Return [X, Y] of the center of cell containing provided text 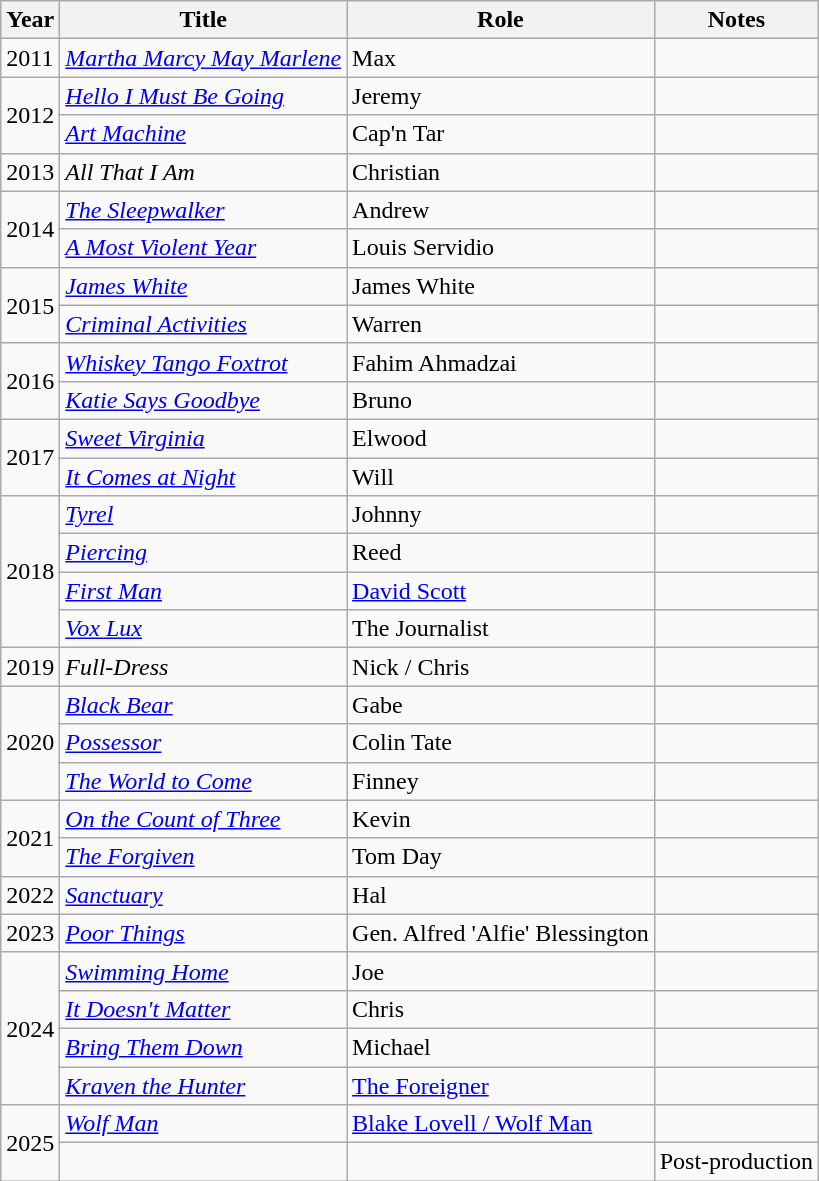
Kraven the Hunter [204, 1085]
2019 [30, 667]
Colin Tate [501, 743]
Possessor [204, 743]
Jeremy [501, 96]
2018 [30, 572]
The Foreigner [501, 1085]
All That I Am [204, 172]
2022 [30, 895]
Swimming Home [204, 971]
It Comes at Night [204, 477]
Poor Things [204, 933]
2011 [30, 58]
2020 [30, 743]
2024 [30, 1028]
Year [30, 20]
Kevin [501, 819]
The Journalist [501, 629]
Christian [501, 172]
Post-production [736, 1162]
Finney [501, 781]
A Most Violent Year [204, 248]
2014 [30, 229]
Will [501, 477]
Chris [501, 1009]
Art Machine [204, 134]
Criminal Activities [204, 324]
Full-Dress [204, 667]
Joe [501, 971]
2023 [30, 933]
2025 [30, 1143]
The Forgiven [204, 857]
2017 [30, 457]
Nick / Chris [501, 667]
Max [501, 58]
Piercing [204, 553]
On the Count of Three [204, 819]
Tom Day [501, 857]
Black Bear [204, 705]
Johnny [501, 515]
Gen. Alfred 'Alfie' Blessington [501, 933]
2015 [30, 305]
Vox Lux [204, 629]
Katie Says Goodbye [204, 400]
The World to Come [204, 781]
2021 [30, 838]
Fahim Ahmadzai [501, 362]
Hal [501, 895]
Reed [501, 553]
2013 [30, 172]
Michael [501, 1047]
It Doesn't Matter [204, 1009]
David Scott [501, 591]
Whiskey Tango Foxtrot [204, 362]
Elwood [501, 438]
Blake Lovell / Wolf Man [501, 1124]
Warren [501, 324]
Martha Marcy May Marlene [204, 58]
The Sleepwalker [204, 210]
Louis Servidio [501, 248]
Sanctuary [204, 895]
2012 [30, 115]
Gabe [501, 705]
Sweet Virginia [204, 438]
Cap'n Tar [501, 134]
2016 [30, 381]
First Man [204, 591]
Bring Them Down [204, 1047]
Role [501, 20]
Andrew [501, 210]
Wolf Man [204, 1124]
Bruno [501, 400]
Notes [736, 20]
Title [204, 20]
Hello I Must Be Going [204, 96]
Tyrel [204, 515]
